Pinpoint the cell where the given text exists, returning its [x, y] midpoint coordinate. 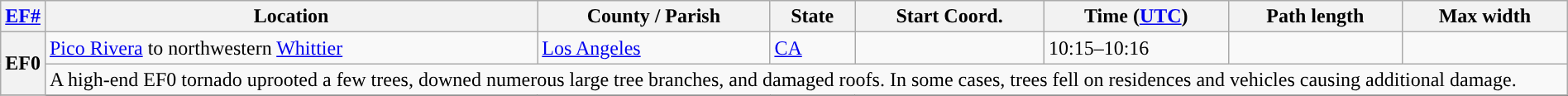
10:15–10:16 [1136, 48]
Pico Rivera to northwestern Whittier [291, 48]
CA [812, 48]
County / Parish [653, 17]
State [812, 17]
EF# [23, 17]
Los Angeles [653, 48]
EF0 [23, 64]
Location [291, 17]
Path length [1315, 17]
Start Coord. [949, 17]
Time (UTC) [1136, 17]
Max width [1485, 17]
